Pinpoint the cell where the given text exists, returning its (X, Y) midpoint coordinate. 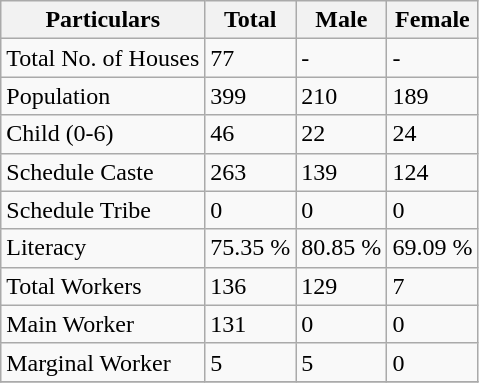
Female (432, 20)
22 (342, 134)
24 (432, 134)
Literacy (103, 248)
Total No. of Houses (103, 58)
136 (250, 286)
Child (0-6) (103, 134)
263 (250, 172)
Population (103, 96)
46 (250, 134)
129 (342, 286)
210 (342, 96)
131 (250, 324)
Total Workers (103, 286)
77 (250, 58)
7 (432, 286)
Total (250, 20)
Marginal Worker (103, 362)
75.35 % (250, 248)
139 (342, 172)
Main Worker (103, 324)
Schedule Caste (103, 172)
69.09 % (432, 248)
Male (342, 20)
189 (432, 96)
399 (250, 96)
Schedule Tribe (103, 210)
Particulars (103, 20)
124 (432, 172)
80.85 % (342, 248)
